Output the [X, Y] coordinate of the center of the cell containing the given text.  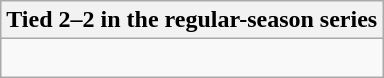
Tied 2–2 in the regular-season series [192, 20]
